Find where the given text appears and provide that cell's center as (x, y) coordinate. 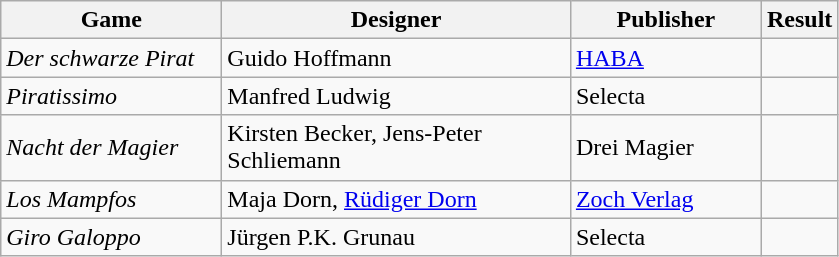
Jürgen P.K. Grunau (396, 237)
Nacht der Magier (112, 148)
Giro Galoppo (112, 237)
Drei Magier (666, 148)
Piratissimo (112, 96)
Publisher (666, 20)
Designer (396, 20)
HABA (666, 58)
Kirsten Becker, Jens-Peter Schliemann (396, 148)
Zoch Verlag (666, 199)
Guido Hoffmann (396, 58)
Der schwarze Pirat (112, 58)
Result (799, 20)
Manfred Ludwig (396, 96)
Maja Dorn, Rüdiger Dorn (396, 199)
Los Mampfos (112, 199)
Game (112, 20)
